Find where the given text appears and provide that cell's center as [x, y] coordinate. 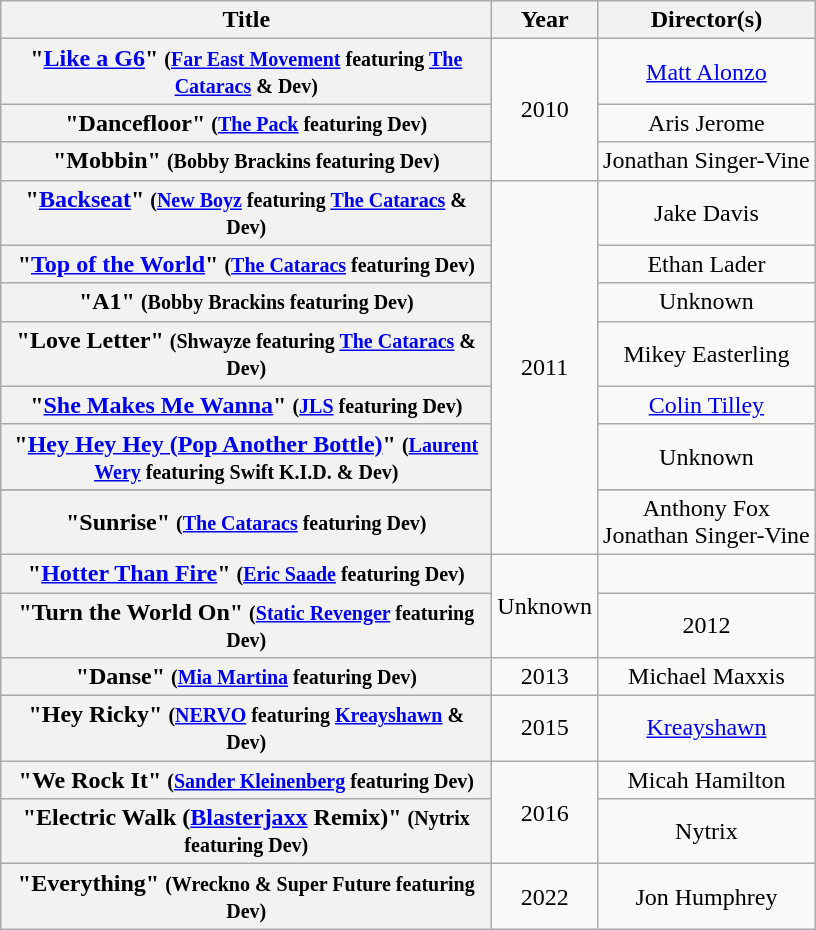
Director(s) [707, 20]
"We Rock It" (Sander Kleinenberg featuring Dev) [246, 780]
Title [246, 20]
"Hey Ricky" (NERVO featuring Kreayshawn & Dev) [246, 728]
"Everything" (Wreckno & Super Future featuring Dev) [246, 896]
"Like a G6" (Far East Movement featuring The Cataracs & Dev) [246, 72]
2010 [545, 110]
Micah Hamilton [707, 780]
Jon Humphrey [707, 896]
Michael Maxxis [707, 677]
"Sunrise" (The Cataracs featuring Dev) [246, 522]
"Hey Hey Hey (Pop Another Bottle)" (Laurent Wery featuring Swift K.I.D. & Dev) [246, 456]
Matt Alonzo [707, 72]
Nytrix [707, 832]
Anthony Fox Jonathan Singer-Vine [707, 522]
2022 [545, 896]
"Electric Walk (Blasterjaxx Remix)" (Nytrix featuring Dev) [246, 832]
Kreayshawn [707, 728]
"Love Letter" (Shwayze featuring The Cataracs & Dev) [246, 354]
"Dancefloor" (The Pack featuring Dev) [246, 123]
2015 [545, 728]
"Top of the World" (The Cataracs featuring Dev) [246, 264]
Colin Tilley [707, 405]
"She Makes Me Wanna" (JLS featuring Dev) [246, 405]
Ethan Lader [707, 264]
2013 [545, 677]
"A1" (Bobby Brackins featuring Dev) [246, 302]
2016 [545, 812]
2012 [707, 624]
"Backseat" (New Boyz featuring The Cataracs & Dev) [246, 212]
Mikey Easterling [707, 354]
"Mobbin" (Bobby Brackins featuring Dev) [246, 161]
2011 [545, 367]
Aris Jerome [707, 123]
"Turn the World On" (Static Revenger featuring Dev) [246, 624]
Jake Davis [707, 212]
Year [545, 20]
"Hotter Than Fire" (Eric Saade featuring Dev) [246, 573]
"Danse" (Mia Martina featuring Dev) [246, 677]
Jonathan Singer-Vine [707, 161]
